Output the (x, y) coordinate of the center of the cell containing the given text.  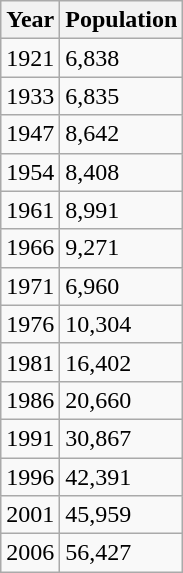
1981 (30, 362)
8,642 (122, 134)
1921 (30, 58)
1966 (30, 248)
1933 (30, 96)
8,991 (122, 210)
1954 (30, 172)
1976 (30, 324)
Population (122, 20)
56,427 (122, 553)
1986 (30, 400)
2001 (30, 515)
6,960 (122, 286)
9,271 (122, 248)
1991 (30, 438)
20,660 (122, 400)
2006 (30, 553)
1996 (30, 477)
10,304 (122, 324)
1961 (30, 210)
42,391 (122, 477)
45,959 (122, 515)
Year (30, 20)
8,408 (122, 172)
16,402 (122, 362)
6,835 (122, 96)
1947 (30, 134)
1971 (30, 286)
6,838 (122, 58)
30,867 (122, 438)
